Locate the cell with the specified text and output its [X, Y] center coordinate. 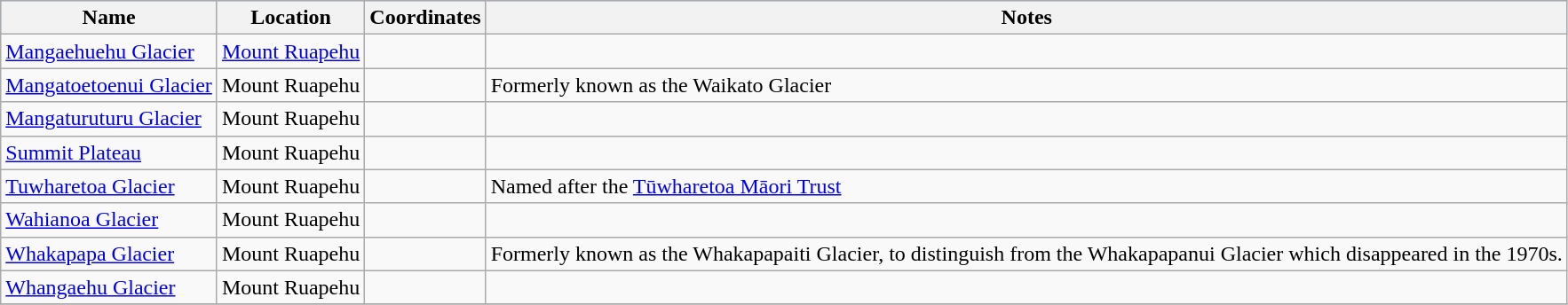
Mangaturuturu Glacier [109, 119]
Formerly known as the Waikato Glacier [1026, 85]
Location [290, 18]
Whakapapa Glacier [109, 254]
Tuwharetoa Glacier [109, 186]
Mangatoetoenui Glacier [109, 85]
Whangaehu Glacier [109, 287]
Formerly known as the Whakapapaiti Glacier, to distinguish from the Whakapapanui Glacier which disappeared in the 1970s. [1026, 254]
Notes [1026, 18]
Wahianoa Glacier [109, 220]
Name [109, 18]
Summit Plateau [109, 152]
Named after the Tūwharetoa Māori Trust [1026, 186]
Mangaehuehu Glacier [109, 51]
Coordinates [425, 18]
